For the text-containing cell, return its midpoint in [x, y] coordinate format. 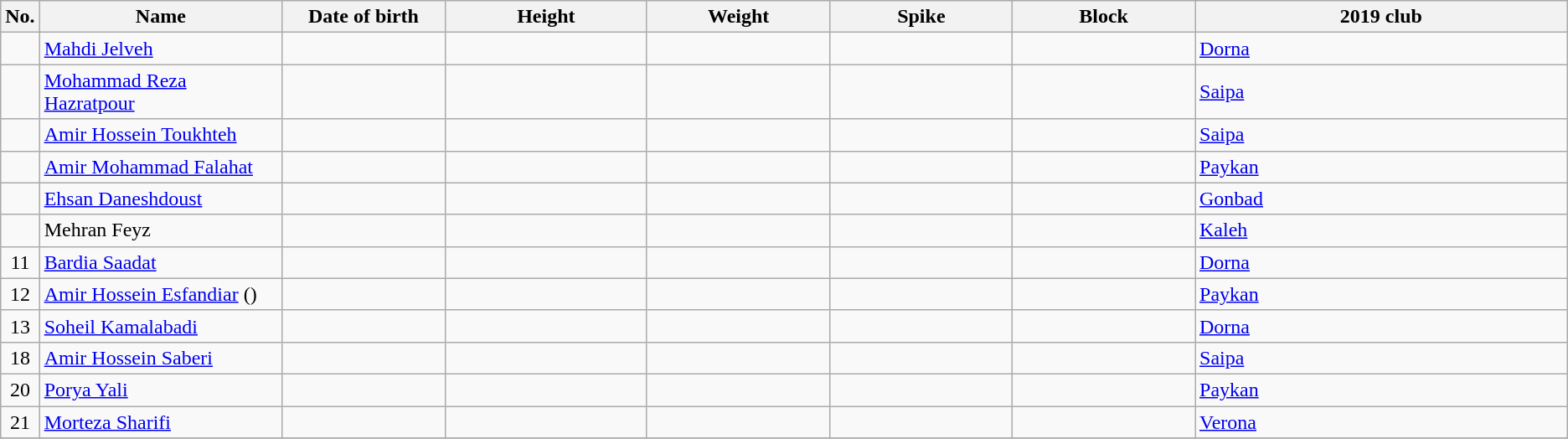
Ehsan Daneshdoust [161, 199]
11 [20, 262]
Gonbad [1380, 199]
Mohammad Reza Hazratpour [161, 92]
Kaleh [1380, 230]
Porya Yali [161, 390]
Height [546, 17]
18 [20, 358]
Bardia Saadat [161, 262]
12 [20, 294]
Morteza Sharifi [161, 421]
21 [20, 421]
Mahdi Jelveh [161, 49]
Soheil Kamalabadi [161, 326]
20 [20, 390]
Spike [921, 17]
Weight [739, 17]
No. [20, 17]
Mehran Feyz [161, 230]
Verona [1380, 421]
Name [161, 17]
Block [1104, 17]
Amir Hossein Esfandiar () [161, 294]
Amir Hossein Toukhteh [161, 135]
Date of birth [364, 17]
Amir Hossein Saberi [161, 358]
Amir Mohammad Falahat [161, 167]
2019 club [1380, 17]
13 [20, 326]
